Provide the [X, Y] coordinate of the cell's center where the given text is located.  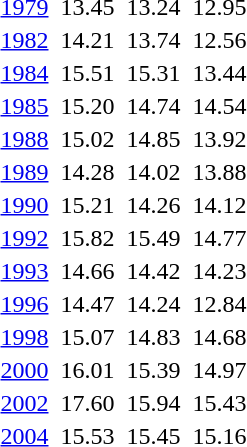
15.39 [154, 370]
14.83 [154, 337]
15.07 [88, 337]
15.20 [88, 106]
17.60 [88, 403]
14.47 [88, 304]
15.49 [154, 238]
15.51 [88, 73]
15.21 [88, 205]
14.26 [154, 205]
14.74 [154, 106]
16.01 [88, 370]
15.82 [88, 238]
14.85 [154, 139]
14.66 [88, 271]
15.94 [154, 403]
14.02 [154, 172]
15.02 [88, 139]
14.42 [154, 271]
14.24 [154, 304]
15.31 [154, 73]
13.74 [154, 40]
14.28 [88, 172]
14.21 [88, 40]
